Search for the cell housing the specified text and yield its (x, y) center coordinate. 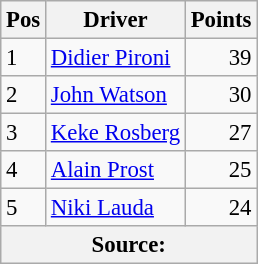
27 (220, 133)
Driver (116, 20)
4 (24, 170)
Alain Prost (116, 170)
John Watson (116, 95)
Points (220, 20)
Pos (24, 20)
Niki Lauda (116, 208)
3 (24, 133)
Source: (129, 245)
5 (24, 208)
24 (220, 208)
Didier Pironi (116, 58)
Keke Rosberg (116, 133)
30 (220, 95)
1 (24, 58)
2 (24, 95)
39 (220, 58)
25 (220, 170)
